From the cell containing the given text, extract its center point as (x, y) coordinate. 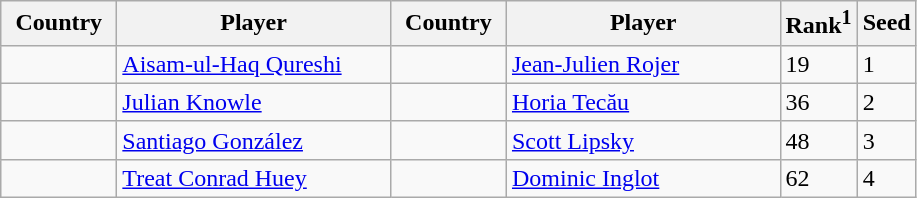
3 (886, 140)
Santiago González (254, 140)
62 (818, 178)
Aisam-ul-Haq Qureshi (254, 64)
Julian Knowle (254, 102)
1 (886, 64)
Rank1 (818, 24)
Treat Conrad Huey (254, 178)
Dominic Inglot (643, 178)
4 (886, 178)
Jean-Julien Rojer (643, 64)
Scott Lipsky (643, 140)
19 (818, 64)
Seed (886, 24)
36 (818, 102)
48 (818, 140)
2 (886, 102)
Horia Tecău (643, 102)
